Pinpoint the cell where the given text exists, returning its (x, y) midpoint coordinate. 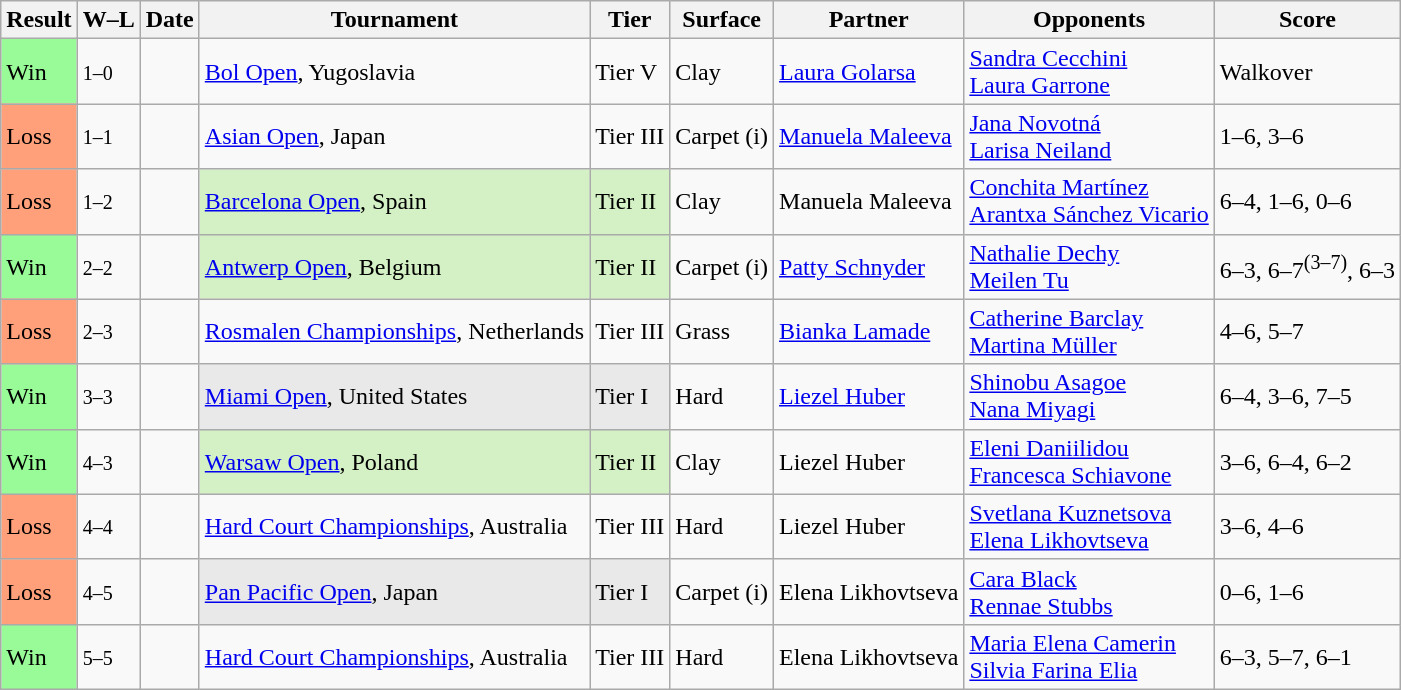
3–3 (108, 396)
Bol Open, Yugoslavia (394, 72)
3–6, 6–4, 6–2 (1307, 462)
Surface (722, 20)
Tournament (394, 20)
1–6, 3–6 (1307, 136)
Barcelona Open, Spain (394, 202)
Warsaw Open, Poland (394, 462)
2–2 (108, 266)
Walkover (1307, 72)
Nathalie Dechy Meilen Tu (1089, 266)
Rosmalen Championships, Netherlands (394, 332)
1–1 (108, 136)
Score (1307, 20)
6–4, 1–6, 0–6 (1307, 202)
4–3 (108, 462)
Opponents (1089, 20)
3–6, 4–6 (1307, 526)
Jana Novotná Larisa Neiland (1089, 136)
Pan Pacific Open, Japan (394, 592)
1–0 (108, 72)
1–2 (108, 202)
Maria Elena Camerin Silvia Farina Elia (1089, 656)
Catherine Barclay Martina Müller (1089, 332)
W–L (108, 20)
Sandra Cecchini Laura Garrone (1089, 72)
Tier V (630, 72)
Tier (630, 20)
Antwerp Open, Belgium (394, 266)
6–3, 5–7, 6–1 (1307, 656)
Laura Golarsa (869, 72)
Conchita Martínez Arantxa Sánchez Vicario (1089, 202)
Shinobu Asagoe Nana Miyagi (1089, 396)
Miami Open, United States (394, 396)
Result (39, 20)
Cara Black Rennae Stubbs (1089, 592)
4–5 (108, 592)
Svetlana Kuznetsova Elena Likhovtseva (1089, 526)
Patty Schnyder (869, 266)
Bianka Lamade (869, 332)
6–4, 3–6, 7–5 (1307, 396)
Grass (722, 332)
Date (170, 20)
Asian Open, Japan (394, 136)
0–6, 1–6 (1307, 592)
2–3 (108, 332)
5–5 (108, 656)
Eleni Daniilidou Francesca Schiavone (1089, 462)
4–6, 5–7 (1307, 332)
Partner (869, 20)
4–4 (108, 526)
6–3, 6–7(3–7), 6–3 (1307, 266)
